Identify which cell holds the provided text, then report its (X, Y) central coordinate. 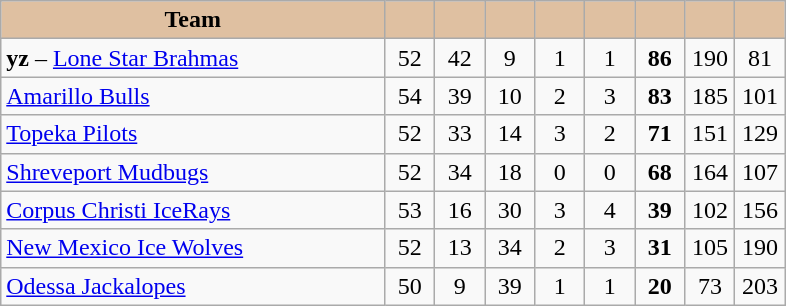
20 (660, 286)
33 (460, 134)
129 (760, 134)
Shreveport Mudbugs (193, 172)
105 (710, 248)
73 (710, 286)
156 (760, 210)
164 (710, 172)
Team (193, 20)
10 (510, 96)
31 (660, 248)
14 (510, 134)
50 (410, 286)
Topeka Pilots (193, 134)
203 (760, 286)
107 (760, 172)
42 (460, 58)
Amarillo Bulls (193, 96)
16 (460, 210)
4 (610, 210)
86 (660, 58)
13 (460, 248)
18 (510, 172)
71 (660, 134)
185 (710, 96)
151 (710, 134)
81 (760, 58)
Odessa Jackalopes (193, 286)
yz – Lone Star Brahmas (193, 58)
102 (710, 210)
53 (410, 210)
68 (660, 172)
30 (510, 210)
New Mexico Ice Wolves (193, 248)
101 (760, 96)
Corpus Christi IceRays (193, 210)
54 (410, 96)
83 (660, 96)
